From the cell containing the given text, extract its center point as [X, Y] coordinate. 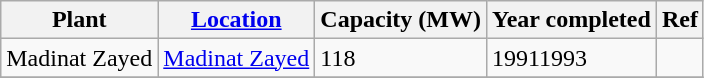
Location [236, 20]
118 [401, 58]
Year completed [571, 20]
Capacity (MW) [401, 20]
19911993 [571, 58]
Ref [680, 20]
Plant [80, 20]
